Return the [X, Y] coordinate for the center point of the cell that contains the specified text.  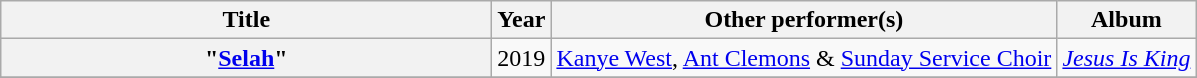
2019 [522, 58]
Kanye West, Ant Clemons & Sunday Service Choir [804, 58]
Year [522, 20]
Other performer(s) [804, 20]
"Selah" [246, 58]
Album [1126, 20]
Jesus Is King [1126, 58]
Title [246, 20]
